Provide the (x, y) coordinate of the cell's center where the given text is located.  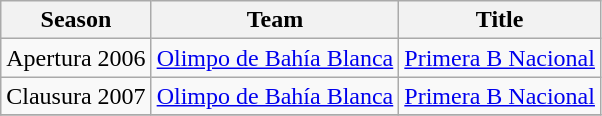
Team (275, 20)
Title (500, 20)
Clausura 2007 (76, 96)
Apertura 2006 (76, 58)
Season (76, 20)
